Find where the given text appears and provide that cell's center as (X, Y) coordinate. 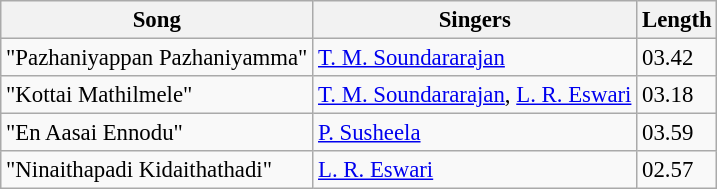
Length (677, 20)
Song (157, 20)
03.42 (677, 58)
02.57 (677, 170)
"En Aasai Ennodu" (157, 133)
T. M. Soundararajan (475, 58)
"Pazhaniyappan Pazhaniyamma" (157, 58)
"Kottai Mathilmele" (157, 95)
03.18 (677, 95)
P. Susheela (475, 133)
"Ninaithapadi Kidaithathadi" (157, 170)
Singers (475, 20)
03.59 (677, 133)
T. M. Soundararajan, L. R. Eswari (475, 95)
L. R. Eswari (475, 170)
